Capture the cell that displays the provided text and extract its [x, y] central coordinate. 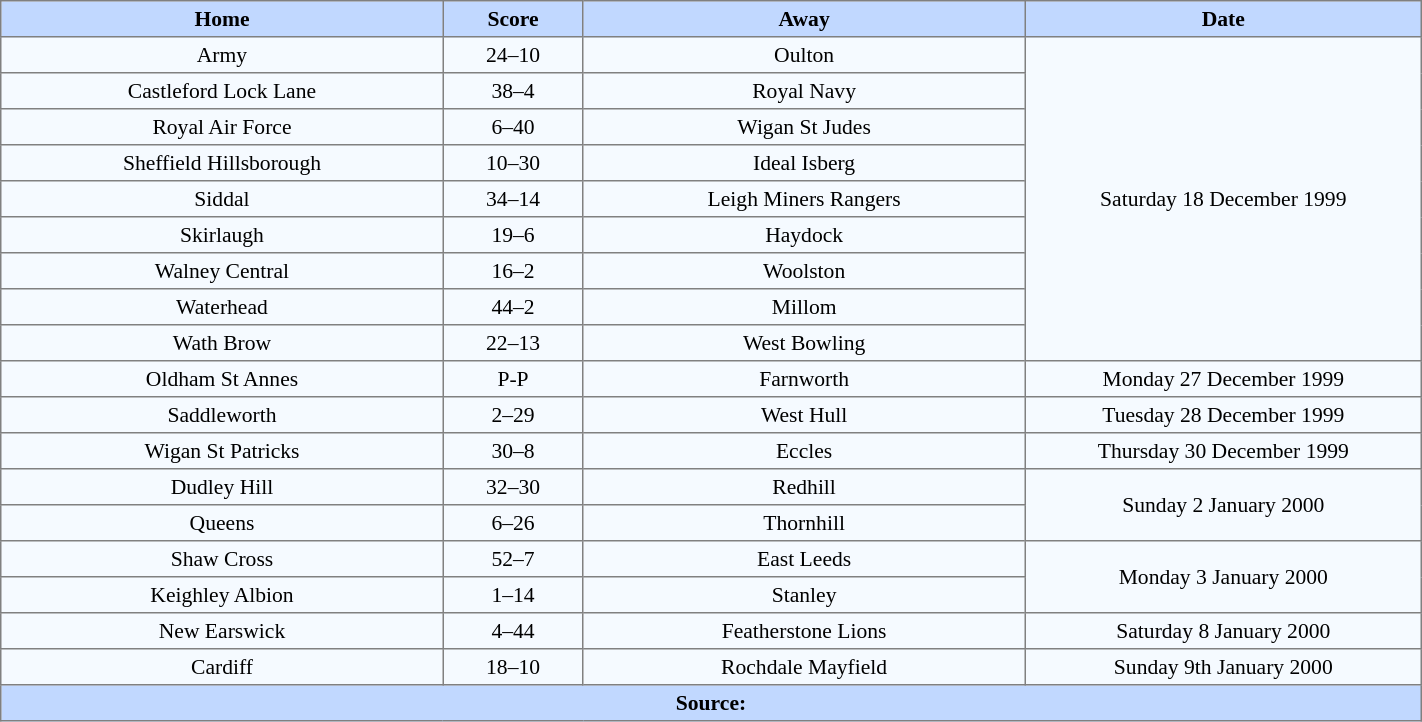
Home [222, 19]
P-P [513, 379]
22–13 [513, 343]
24–10 [513, 55]
Monday 3 January 2000 [1223, 577]
Sunday 2 January 2000 [1223, 505]
Shaw Cross [222, 559]
Source: [711, 703]
Castleford Lock Lane [222, 91]
Cardiff [222, 667]
2–29 [513, 415]
Away [804, 19]
38–4 [513, 91]
Wigan St Judes [804, 127]
New Earswick [222, 631]
Date [1223, 19]
Wigan St Patricks [222, 451]
Leigh Miners Rangers [804, 199]
East Leeds [804, 559]
Army [222, 55]
Royal Air Force [222, 127]
Thornhill [804, 523]
Redhill [804, 487]
32–30 [513, 487]
Score [513, 19]
Saturday 18 December 1999 [1223, 199]
44–2 [513, 307]
Skirlaugh [222, 235]
Saddleworth [222, 415]
Sunday 9th January 2000 [1223, 667]
18–10 [513, 667]
Tuesday 28 December 1999 [1223, 415]
Keighley Albion [222, 595]
Wath Brow [222, 343]
West Bowling [804, 343]
Dudley Hill [222, 487]
Queens [222, 523]
10–30 [513, 163]
1–14 [513, 595]
19–6 [513, 235]
52–7 [513, 559]
4–44 [513, 631]
6–40 [513, 127]
Featherstone Lions [804, 631]
Farnworth [804, 379]
6–26 [513, 523]
30–8 [513, 451]
Rochdale Mayfield [804, 667]
Siddal [222, 199]
Monday 27 December 1999 [1223, 379]
Sheffield Hillsborough [222, 163]
Oldham St Annes [222, 379]
Thursday 30 December 1999 [1223, 451]
Royal Navy [804, 91]
West Hull [804, 415]
Eccles [804, 451]
Stanley [804, 595]
Ideal Isberg [804, 163]
16–2 [513, 271]
Oulton [804, 55]
Saturday 8 January 2000 [1223, 631]
Walney Central [222, 271]
Haydock [804, 235]
Woolston [804, 271]
Waterhead [222, 307]
Millom [804, 307]
34–14 [513, 199]
